From the cell containing the given text, extract its center point as (X, Y) coordinate. 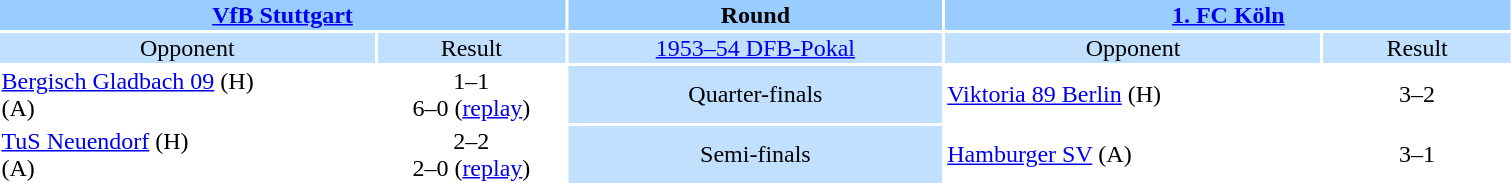
Bergisch Gladbach 09 (H) (A) (188, 94)
TuS Neuendorf (H) (A) (188, 154)
Semi-finals (756, 154)
1. FC Köln (1228, 15)
Viktoria 89 Berlin (H) (1134, 94)
Hamburger SV (A) (1134, 154)
3–1 (1416, 154)
VfB Stuttgart (282, 15)
2–2 2–0 (replay) (472, 154)
1953–54 DFB-Pokal (756, 48)
Round (756, 15)
1–1 6–0 (replay) (472, 94)
3–2 (1416, 94)
Quarter-finals (756, 94)
